Locate the cell with the specified text and output its (x, y) center coordinate. 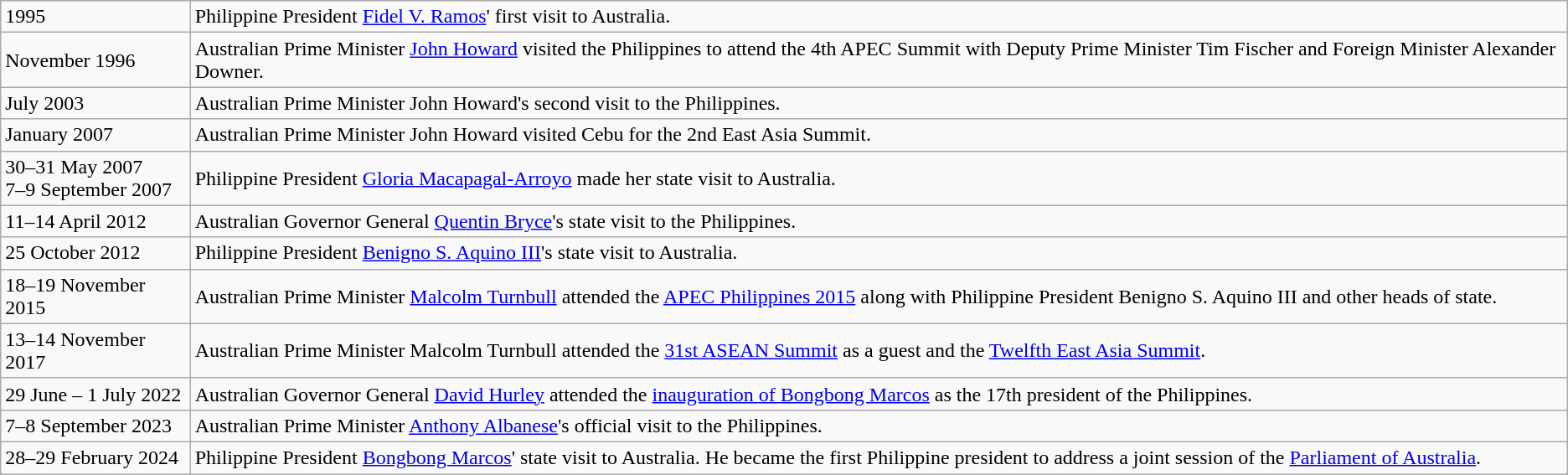
November 1996 (95, 60)
Philippine President Benigno S. Aquino III's state visit to Australia. (879, 253)
January 2007 (95, 135)
Australian Prime Minister Anthony Albanese's official visit to the Philippines. (879, 426)
Philippine President Fidel V. Ramos' first visit to Australia. (879, 17)
Australian Prime Minister John Howard visited Cebu for the 2nd East Asia Summit. (879, 135)
7–8 September 2023 (95, 426)
Philippine President Gloria Macapagal-Arroyo made her state visit to Australia. (879, 178)
Australian Prime Minister Malcolm Turnbull attended the 31st ASEAN Summit as a guest and the Twelfth East Asia Summit. (879, 350)
29 June – 1 July 2022 (95, 394)
Australian Governor General Quentin Bryce's state visit to the Philippines. (879, 221)
11–14 April 2012 (95, 221)
18–19 November 2015 (95, 297)
30–31 May 20077–9 September 2007 (95, 178)
25 October 2012 (95, 253)
13–14 November 2017 (95, 350)
Australian Governor General David Hurley attended the inauguration of Bongbong Marcos as the 17th president of the Philippines. (879, 394)
Australian Prime Minister John Howard's second visit to the Philippines. (879, 103)
July 2003 (95, 103)
28–29 February 2024 (95, 457)
1995 (95, 17)
